Identify which cell holds the provided text, then report its (X, Y) central coordinate. 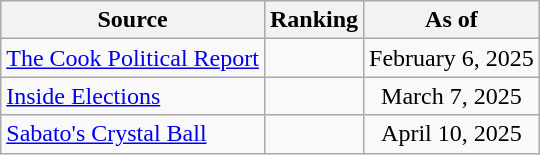
April 10, 2025 (452, 134)
March 7, 2025 (452, 96)
Source (133, 20)
February 6, 2025 (452, 58)
As of (452, 20)
The Cook Political Report (133, 58)
Inside Elections (133, 96)
Ranking (314, 20)
Sabato's Crystal Ball (133, 134)
